Output the [x, y] coordinate of the center of the cell containing the given text.  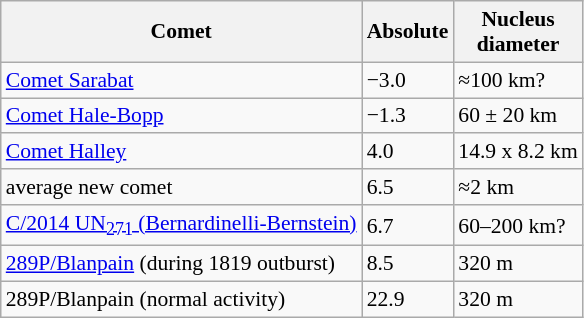
289P/Blanpain (normal activity) [182, 300]
−1.3 [408, 116]
Comet [182, 32]
C/2014 UN271 (Bernardinelli-Bernstein) [182, 226]
Nucleusdiameter [518, 32]
Comet Hale-Bopp [182, 116]
8.5 [408, 264]
60 ± 20 km [518, 116]
22.9 [408, 300]
6.5 [408, 187]
−3.0 [408, 80]
average new comet [182, 187]
6.7 [408, 226]
≈2 km [518, 187]
Comet Halley [182, 152]
289P/Blanpain (during 1819 outburst) [182, 264]
14.9 x 8.2 km [518, 152]
4.0 [408, 152]
Comet Sarabat [182, 80]
≈100 km? [518, 80]
60–200 km? [518, 226]
Absolute [408, 32]
